Scan for the cell matching the given text and deliver its [x, y] coordinate at center. 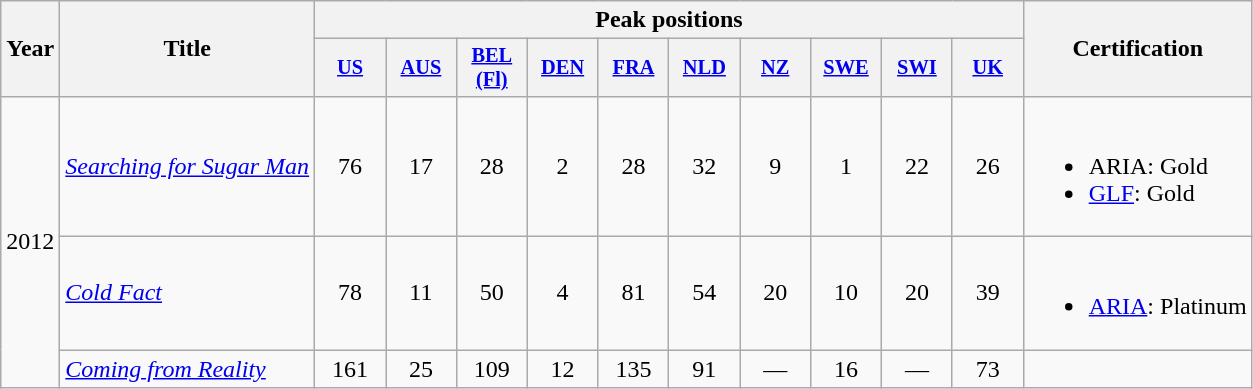
50 [492, 294]
17 [422, 166]
32 [704, 166]
26 [988, 166]
DEN [562, 68]
161 [350, 369]
Title [188, 49]
SWI [916, 68]
135 [634, 369]
US [350, 68]
9 [776, 166]
10 [846, 294]
78 [350, 294]
ARIA: GoldGLF: Gold [1138, 166]
73 [988, 369]
76 [350, 166]
ARIA: Platinum [1138, 294]
81 [634, 294]
Peak positions [670, 20]
Year [30, 49]
39 [988, 294]
11 [422, 294]
22 [916, 166]
UK [988, 68]
Certification [1138, 49]
1 [846, 166]
54 [704, 294]
AUS [422, 68]
Coming from Reality [188, 369]
12 [562, 369]
Cold Fact [188, 294]
2012 [30, 242]
109 [492, 369]
FRA [634, 68]
Searching for Sugar Man [188, 166]
16 [846, 369]
4 [562, 294]
91 [704, 369]
SWE [846, 68]
25 [422, 369]
BEL(Fl) [492, 68]
NZ [776, 68]
2 [562, 166]
NLD [704, 68]
